Output the (x, y) coordinate of the center of the cell containing the given text.  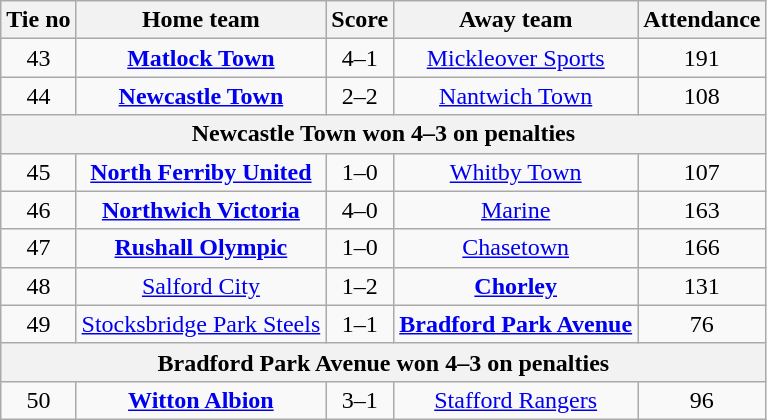
1–1 (360, 324)
44 (38, 96)
Bradford Park Avenue won 4–3 on penalties (384, 362)
163 (702, 210)
4–0 (360, 210)
Attendance (702, 20)
Stocksbridge Park Steels (201, 324)
Bradford Park Avenue (516, 324)
108 (702, 96)
Newcastle Town (201, 96)
Rushall Olympic (201, 248)
46 (38, 210)
North Ferriby United (201, 172)
49 (38, 324)
Mickleover Sports (516, 58)
Stafford Rangers (516, 400)
Northwich Victoria (201, 210)
48 (38, 286)
166 (702, 248)
Chorley (516, 286)
131 (702, 286)
Salford City (201, 286)
Chasetown (516, 248)
Away team (516, 20)
107 (702, 172)
4–1 (360, 58)
Tie no (38, 20)
50 (38, 400)
76 (702, 324)
Matlock Town (201, 58)
191 (702, 58)
2–2 (360, 96)
3–1 (360, 400)
45 (38, 172)
96 (702, 400)
47 (38, 248)
43 (38, 58)
Score (360, 20)
Marine (516, 210)
Witton Albion (201, 400)
Nantwich Town (516, 96)
Whitby Town (516, 172)
Home team (201, 20)
1–2 (360, 286)
Newcastle Town won 4–3 on penalties (384, 134)
